Identify which cell holds the provided text, then report its [X, Y] central coordinate. 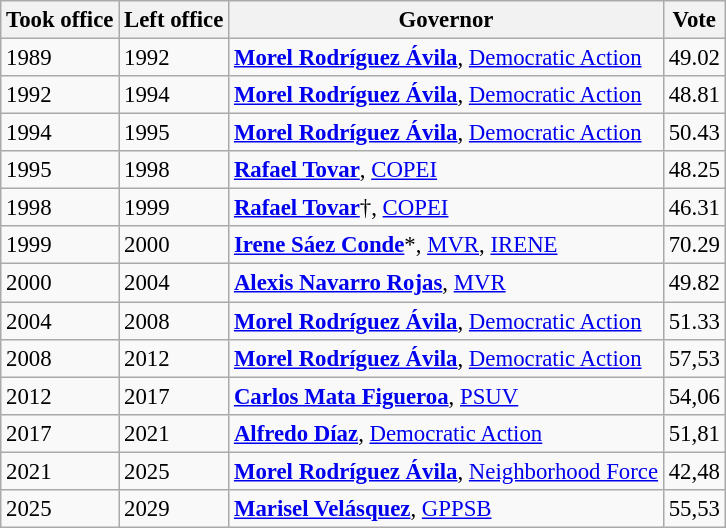
2029 [174, 509]
48.81 [694, 95]
Irene Sáez Conde*, MVR, IRENE [446, 245]
Morel Rodríguez Ávila, Neighborhood Force [446, 471]
51.33 [694, 321]
70.29 [694, 245]
57,53 [694, 358]
Marisel Velásquez, GPPSB [446, 509]
50.43 [694, 133]
51,81 [694, 433]
46.31 [694, 208]
49.82 [694, 283]
Alfredo Díaz, Democratic Action [446, 433]
Rafael Tovar†, COPEI [446, 208]
Governor [446, 20]
42,48 [694, 471]
55,53 [694, 509]
54,06 [694, 396]
Left office [174, 20]
Rafael Tovar, COPEI [446, 170]
Took office [60, 20]
1989 [60, 58]
49.02 [694, 58]
Alexis Navarro Rojas, MVR [446, 283]
48.25 [694, 170]
Carlos Mata Figueroa, PSUV [446, 396]
Vote [694, 20]
